Identify which cell holds the provided text, then report its (x, y) central coordinate. 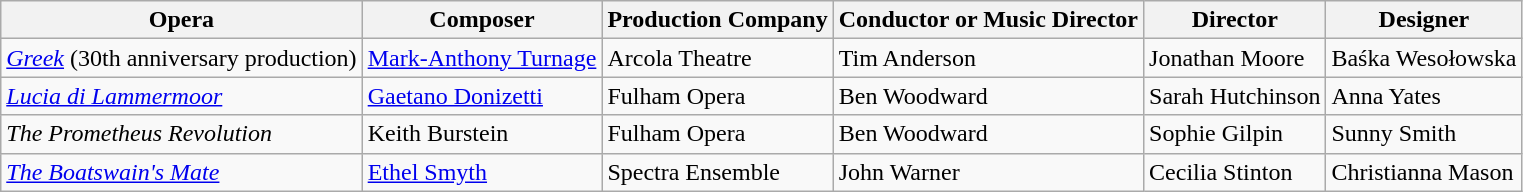
Production Company (718, 20)
Gaetano Donizetti (482, 96)
Sarah Hutchinson (1235, 96)
The Boatswain's Mate (182, 172)
The Prometheus Revolution (182, 134)
Keith Burstein (482, 134)
Sunny Smith (1424, 134)
Conductor or Music Director (988, 20)
Spectra Ensemble (718, 172)
Sophie Gilpin (1235, 134)
Ethel Smyth (482, 172)
Arcola Theatre (718, 58)
Composer (482, 20)
Baśka Wesołowska (1424, 58)
Opera (182, 20)
Anna Yates (1424, 96)
Cecilia Stinton (1235, 172)
Mark-Anthony Turnage (482, 58)
Director (1235, 20)
Tim Anderson (988, 58)
Jonathan Moore (1235, 58)
Greek (30th anniversary production) (182, 58)
Lucia di Lammermoor (182, 96)
Designer (1424, 20)
John Warner (988, 172)
Christianna Mason (1424, 172)
